Scan for the cell matching the given text and deliver its (x, y) coordinate at center. 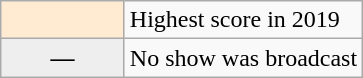
— (63, 58)
Highest score in 2019 (243, 20)
No show was broadcast (243, 58)
